Return the (X, Y) coordinate for the center point of the cell that contains the specified text.  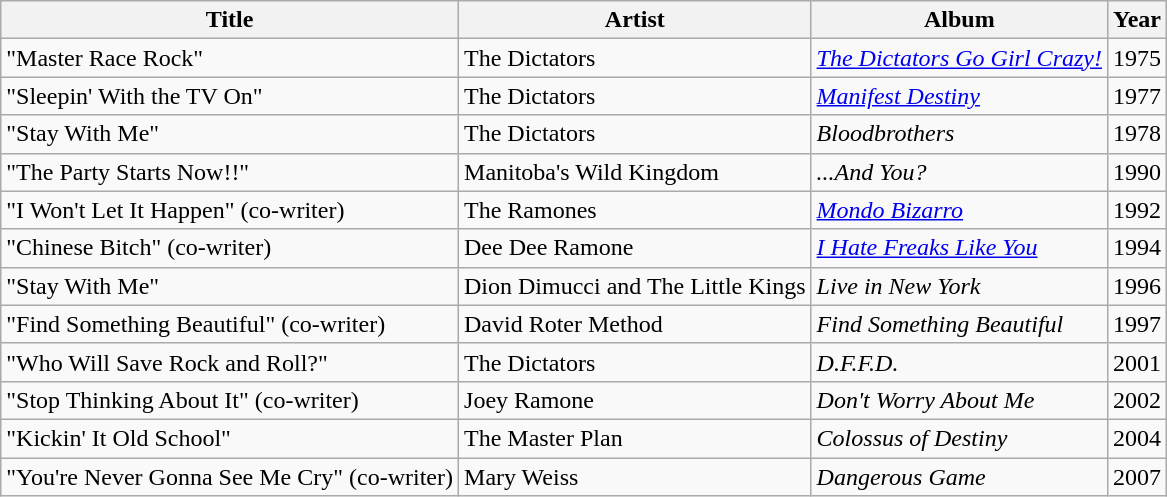
1994 (1136, 248)
"Chinese Bitch" (co-writer) (230, 248)
David Roter Method (636, 324)
"I Won't Let It Happen" (co-writer) (230, 210)
Find Something Beautiful (959, 324)
"Master Race Rock" (230, 58)
1977 (1136, 96)
2007 (1136, 477)
Mondo Bizarro (959, 210)
Joey Ramone (636, 400)
"Find Something Beautiful" (co-writer) (230, 324)
1992 (1136, 210)
"Sleepin' With the TV On" (230, 96)
Colossus of Destiny (959, 438)
1975 (1136, 58)
Dion Dimucci and The Little Kings (636, 286)
The Ramones (636, 210)
"You're Never Gonna See Me Cry" (co-writer) (230, 477)
Dangerous Game (959, 477)
Artist (636, 20)
2002 (1136, 400)
"The Party Starts Now!!" (230, 172)
Mary Weiss (636, 477)
2001 (1136, 362)
Don't Worry About Me (959, 400)
1990 (1136, 172)
Manitoba's Wild Kingdom (636, 172)
D.F.F.D. (959, 362)
I Hate Freaks Like You (959, 248)
Live in New York (959, 286)
Dee Dee Ramone (636, 248)
Manifest Destiny (959, 96)
"Stop Thinking About It" (co-writer) (230, 400)
1997 (1136, 324)
Title (230, 20)
Album (959, 20)
"Kickin' It Old School" (230, 438)
Year (1136, 20)
1996 (1136, 286)
...And You? (959, 172)
The Dictators Go Girl Crazy! (959, 58)
1978 (1136, 134)
2004 (1136, 438)
Bloodbrothers (959, 134)
The Master Plan (636, 438)
"Who Will Save Rock and Roll?" (230, 362)
